Return the [X, Y] coordinate for the center point of the cell that contains the specified text.  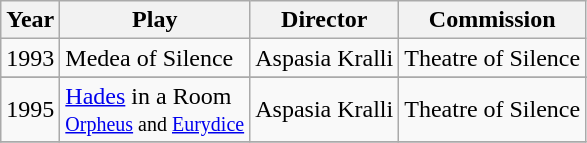
Play [155, 20]
Director [324, 20]
Hades in a RoomOrpheus and Eurydice [155, 110]
1995 [30, 110]
Year [30, 20]
1993 [30, 58]
Commission [492, 20]
Medea of Silence [155, 58]
